Return the [x, y] coordinate for the center point of the cell that contains the specified text.  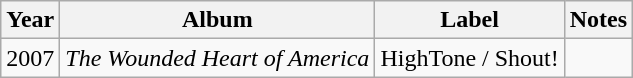
The Wounded Heart of America [218, 58]
HighTone / Shout! [470, 58]
Album [218, 20]
2007 [30, 58]
Year [30, 20]
Label [470, 20]
Notes [598, 20]
